Provide the (X, Y) coordinate of the cell's center where the given text is located.  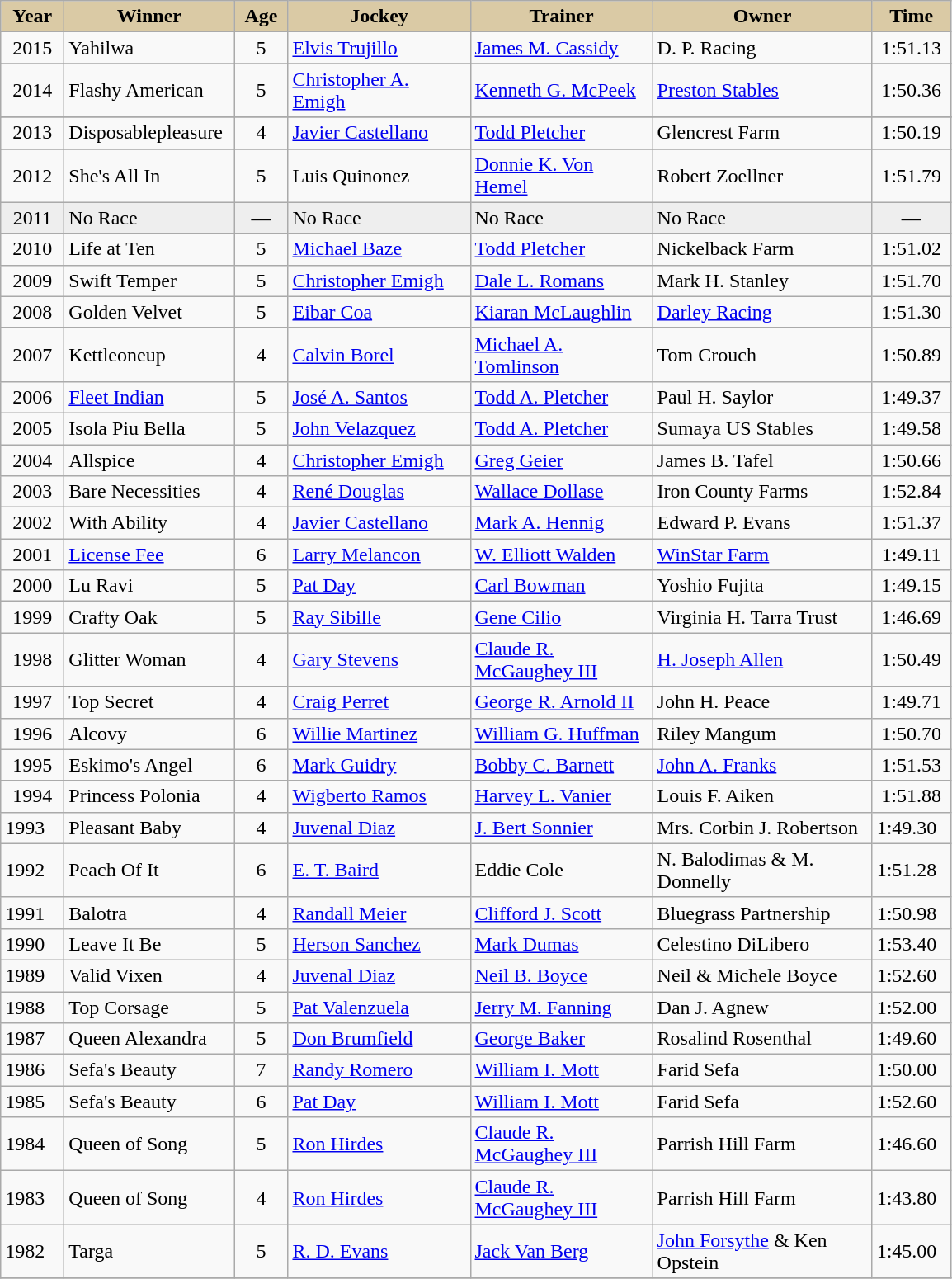
Preston Stables (762, 91)
E. T. Baird (379, 870)
2001 (33, 555)
Mark Guidry (379, 765)
W. Elliott Walden (561, 555)
2013 (33, 133)
Paul H. Saylor (762, 397)
1:49.30 (911, 828)
1995 (33, 765)
Robert Zoellner (762, 175)
1996 (33, 734)
With Ability (149, 523)
Bobby C. Barnett (561, 765)
Jack Van Berg (561, 1251)
2004 (33, 460)
Valid Vixen (149, 975)
Virginia H. Tarra Trust (762, 617)
1989 (33, 975)
Calvin Borel (379, 355)
1984 (33, 1144)
Eibar Coa (379, 312)
Darley Racing (762, 312)
Yahilwa (149, 48)
James M. Cassidy (561, 48)
WinStar Farm (762, 555)
Alcovy (149, 734)
George Baker (561, 1039)
1:53.40 (911, 944)
José A. Santos (379, 397)
Jerry M. Fanning (561, 1008)
Yoshio Fujita (762, 586)
1:45.00 (911, 1251)
1:50.89 (911, 355)
1:50.66 (911, 460)
Luis Quinonez (379, 175)
1990 (33, 944)
1:43.80 (911, 1198)
N. Balodimas & M. Donnelly (762, 870)
Golden Velvet (149, 312)
1:51.53 (911, 765)
2002 (33, 523)
1:51.13 (911, 48)
1983 (33, 1198)
1:51.79 (911, 175)
Jockey (379, 17)
Greg Geier (561, 460)
J. Bert Sonnier (561, 828)
Top Secret (149, 702)
Rosalind Rosenthal (762, 1039)
Time (911, 17)
Neil & Michele Boyce (762, 975)
Gene Cilio (561, 617)
John H. Peace (762, 702)
1987 (33, 1039)
1997 (33, 702)
Flashy American (149, 91)
1991 (33, 913)
Herson Sanchez (379, 944)
Age (261, 17)
Top Corsage (149, 1008)
Kettleoneup (149, 355)
Elvis Trujillo (379, 48)
7 (261, 1070)
1:50.36 (911, 91)
John Forsythe & Ken Opstein (762, 1251)
1:50.98 (911, 913)
1:50.49 (911, 660)
Christopher A. Emigh (379, 91)
2012 (33, 175)
Isola Piu Bella (149, 428)
Eskimo's Angel (149, 765)
1988 (33, 1008)
Disposablepleasure (149, 133)
2009 (33, 281)
Wigberto Ramos (379, 796)
Kenneth G. McPeek (561, 91)
Bluegrass Partnership (762, 913)
1999 (33, 617)
R. D. Evans (379, 1251)
1:50.70 (911, 734)
Balotra (149, 913)
1:52.84 (911, 492)
Randall Meier (379, 913)
2015 (33, 48)
Ray Sibille (379, 617)
License Fee (149, 555)
1:49.71 (911, 702)
1998 (33, 660)
1:52.00 (911, 1008)
Targa (149, 1251)
Allspice (149, 460)
1:51.28 (911, 870)
Clifford J. Scott (561, 913)
Crafty Oak (149, 617)
Celestino DiLibero (762, 944)
Edward P. Evans (762, 523)
She's All In (149, 175)
Princess Polonia (149, 796)
Harvey L. Vanier (561, 796)
Dan J. Agnew (762, 1008)
Larry Melancon (379, 555)
1:49.11 (911, 555)
Eddie Cole (561, 870)
2008 (33, 312)
Life at Ten (149, 249)
1985 (33, 1102)
D. P. Racing (762, 48)
Michael Baze (379, 249)
Tom Crouch (762, 355)
Glencrest Farm (762, 133)
1:51.02 (911, 249)
1:51.30 (911, 312)
Swift Temper (149, 281)
2000 (33, 586)
2003 (33, 492)
Mark H. Stanley (762, 281)
Neil B. Boyce (561, 975)
George R. Arnold II (561, 702)
Mark A. Hennig (561, 523)
William G. Huffman (561, 734)
René Douglas (379, 492)
Donnie K. Von Hemel (561, 175)
Michael A. Tomlinson (561, 355)
Wallace Dollase (561, 492)
Queen Alexandra (149, 1039)
Lu Ravi (149, 586)
James B. Tafel (762, 460)
1:51.88 (911, 796)
Riley Mangum (762, 734)
1993 (33, 828)
John A. Franks (762, 765)
Glitter Woman (149, 660)
2007 (33, 355)
Don Brumfield (379, 1039)
2005 (33, 428)
1:51.70 (911, 281)
Craig Perret (379, 702)
Gary Stevens (379, 660)
2014 (33, 91)
1:51.37 (911, 523)
1:49.58 (911, 428)
1:49.37 (911, 397)
Randy Romero (379, 1070)
Iron County Farms (762, 492)
Bare Necessities (149, 492)
1:49.15 (911, 586)
Leave It Be (149, 944)
Mrs. Corbin J. Robertson (762, 828)
1:46.69 (911, 617)
Year (33, 17)
Nickelback Farm (762, 249)
1:50.00 (911, 1070)
Louis F. Aiken (762, 796)
Fleet Indian (149, 397)
Sumaya US Stables (762, 428)
2006 (33, 397)
1:49.60 (911, 1039)
H. Joseph Allen (762, 660)
1992 (33, 870)
Trainer (561, 17)
Pat Valenzuela (379, 1008)
Dale L. Romans (561, 281)
Kiaran McLaughlin (561, 312)
1:46.60 (911, 1144)
Peach Of It (149, 870)
Carl Bowman (561, 586)
1994 (33, 796)
2011 (33, 218)
1:50.19 (911, 133)
Owner (762, 17)
Winner (149, 17)
1982 (33, 1251)
Pleasant Baby (149, 828)
Willie Martinez (379, 734)
John Velazquez (379, 428)
2010 (33, 249)
1986 (33, 1070)
Mark Dumas (561, 944)
